Pinpoint the cell where the given text exists, returning its (X, Y) midpoint coordinate. 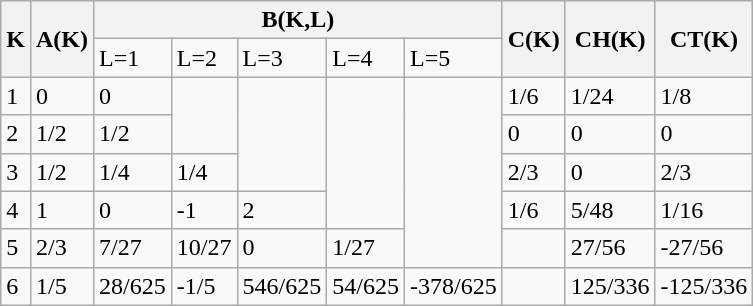
-125/336 (704, 286)
CT(K) (704, 39)
1/24 (610, 96)
-378/625 (454, 286)
10/27 (204, 248)
546/625 (282, 286)
5/48 (610, 210)
L=1 (133, 58)
1/27 (366, 248)
-1 (204, 210)
54/625 (366, 286)
6 (16, 286)
L=4 (366, 58)
125/336 (610, 286)
CH(K) (610, 39)
L=5 (454, 58)
5 (16, 248)
3 (16, 172)
1/16 (704, 210)
7/27 (133, 248)
4 (16, 210)
L=3 (282, 58)
27/56 (610, 248)
A(K) (62, 39)
1/5 (62, 286)
L=2 (204, 58)
1/8 (704, 96)
-27/56 (704, 248)
28/625 (133, 286)
C(K) (534, 39)
K (16, 39)
-1/5 (204, 286)
B(K,L) (298, 20)
